From the cell containing the given text, extract its center point as (X, Y) coordinate. 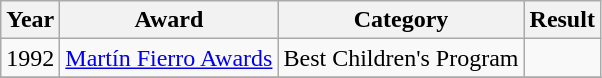
Category (401, 20)
Best Children's Program (401, 58)
Result (562, 20)
Award (169, 20)
1992 (30, 58)
Year (30, 20)
Martín Fierro Awards (169, 58)
